Provide the (x, y) coordinate of the cell's center where the given text is located.  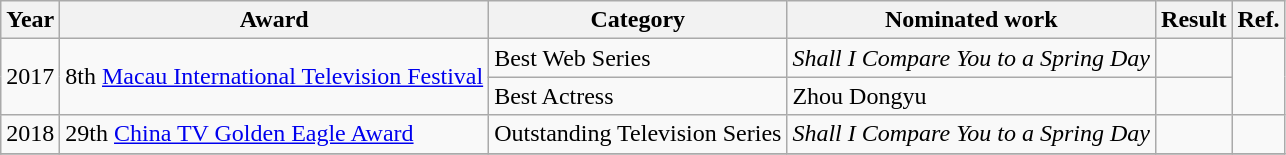
Category (638, 20)
Nominated work (972, 20)
Zhou Dongyu (972, 96)
Year (30, 20)
Award (274, 20)
Best Actress (638, 96)
Ref. (1258, 20)
2017 (30, 77)
Best Web Series (638, 58)
Result (1194, 20)
8th Macau International Television Festival (274, 77)
2018 (30, 134)
29th China TV Golden Eagle Award (274, 134)
Outstanding Television Series (638, 134)
